Capture the cell that displays the provided text and extract its (x, y) central coordinate. 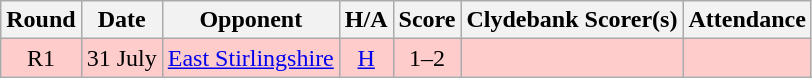
East Stirlingshire (250, 58)
R1 (41, 58)
Round (41, 20)
Score (427, 20)
1–2 (427, 58)
Opponent (250, 20)
Attendance (747, 20)
H/A (366, 20)
Clydebank Scorer(s) (572, 20)
31 July (122, 58)
H (366, 58)
Date (122, 20)
